Pinpoint the cell where the given text exists, returning its [x, y] midpoint coordinate. 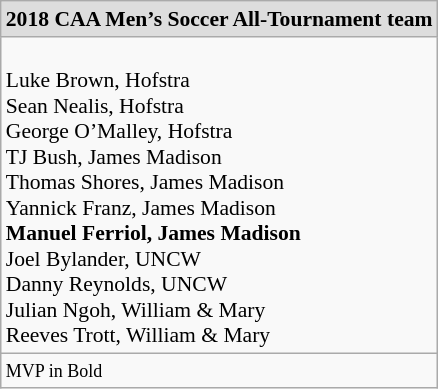
2018 CAA Men’s Soccer All-Tournament team [220, 19]
MVP in Bold [220, 371]
